Capture the cell that displays the provided text and extract its (x, y) central coordinate. 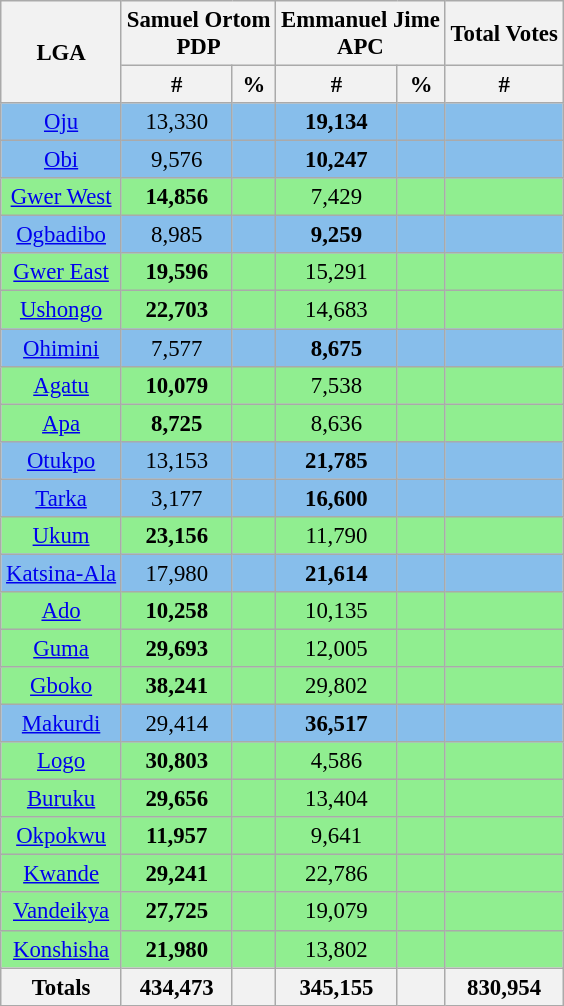
29,693 (176, 648)
21,980 (176, 949)
7,538 (337, 385)
3,177 (176, 498)
Kwande (62, 874)
8,725 (176, 423)
19,596 (176, 273)
Ogbadibo (62, 235)
13,330 (176, 122)
434,473 (176, 987)
Total Votes (504, 34)
15,291 (337, 273)
Totals (62, 987)
9,576 (176, 160)
Ado (62, 611)
29,241 (176, 874)
17,980 (176, 573)
Ukum (62, 536)
Tarka (62, 498)
Ushongo (62, 310)
12,005 (337, 648)
27,725 (176, 912)
4,586 (337, 761)
10,079 (176, 385)
Samuel OrtomPDP (198, 34)
22,703 (176, 310)
16,600 (337, 498)
7,577 (176, 348)
Guma (62, 648)
Apa (62, 423)
14,856 (176, 197)
Logo (62, 761)
11,957 (176, 836)
Oju (62, 122)
Konshisha (62, 949)
38,241 (176, 686)
7,429 (337, 197)
Gwer West (62, 197)
Gboko (62, 686)
19,079 (337, 912)
13,153 (176, 460)
345,155 (337, 987)
Makurdi (62, 724)
Gwer East (62, 273)
Emmanuel JimeAPC (360, 34)
29,414 (176, 724)
9,259 (337, 235)
22,786 (337, 874)
29,656 (176, 799)
LGA (62, 52)
30,803 (176, 761)
Ohimini (62, 348)
23,156 (176, 536)
9,641 (337, 836)
8,636 (337, 423)
14,683 (337, 310)
Okpokwu (62, 836)
13,802 (337, 949)
8,675 (337, 348)
Buruku (62, 799)
Obi (62, 160)
29,802 (337, 686)
Agatu (62, 385)
11,790 (337, 536)
Vandeikya (62, 912)
19,134 (337, 122)
21,785 (337, 460)
36,517 (337, 724)
Otukpo (62, 460)
8,985 (176, 235)
Katsina-Ala (62, 573)
830,954 (504, 987)
13,404 (337, 799)
21,614 (337, 573)
10,258 (176, 611)
10,135 (337, 611)
10,247 (337, 160)
